Pinpoint the cell where the given text exists, returning its [x, y] midpoint coordinate. 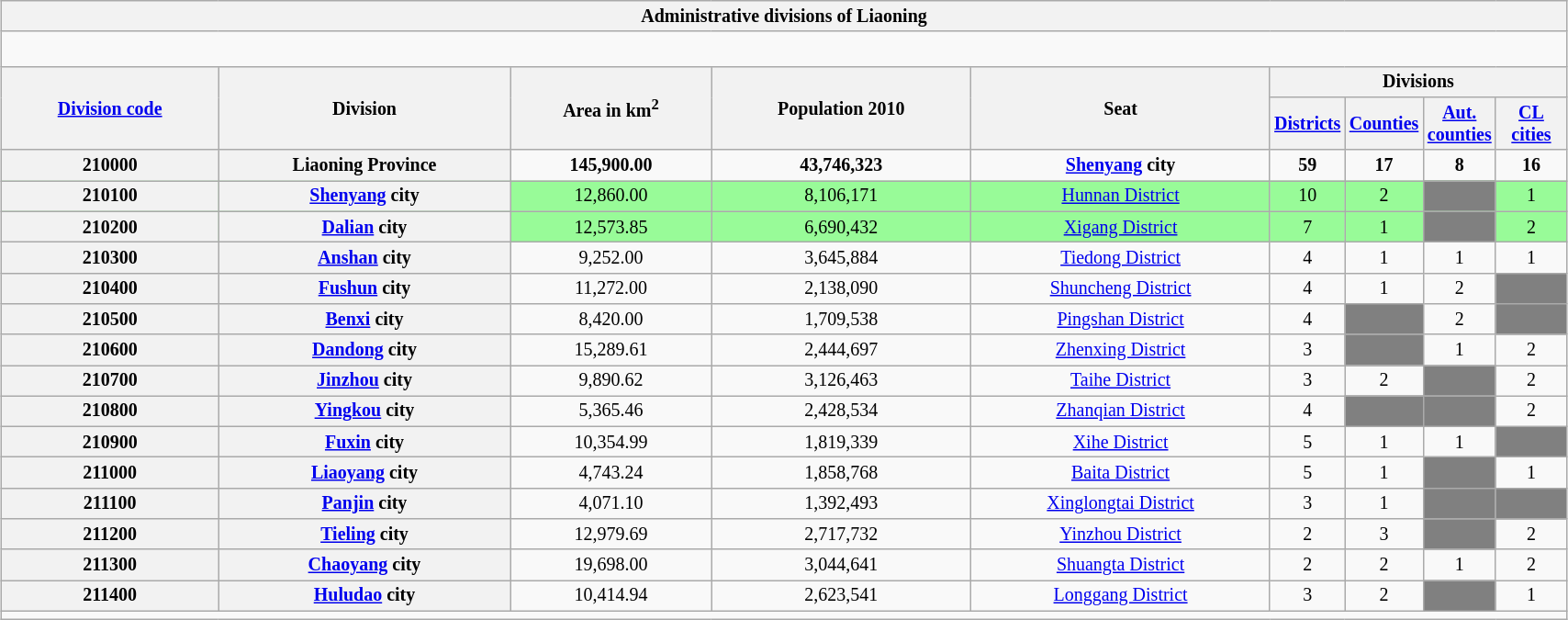
2,444,697 [841, 349]
7 [1307, 226]
19,698.00 [611, 566]
Xigang District [1121, 226]
Huludao city [364, 595]
Chaoyang city [364, 566]
211400 [110, 595]
15,289.61 [611, 349]
Aut. counties [1460, 123]
Yingkou city [364, 411]
CL cities [1531, 123]
9,252.00 [611, 257]
Yinzhou District [1121, 535]
1,858,768 [841, 472]
43,746,323 [841, 165]
Area in km2 [611, 108]
Districts [1307, 123]
211300 [110, 566]
1,819,339 [841, 443]
Counties [1384, 123]
Divisions [1417, 83]
Longgang District [1121, 595]
3,126,463 [841, 380]
211000 [110, 472]
5,365.46 [611, 411]
Seat [1121, 108]
Panjin city [364, 503]
Xinglongtai District [1121, 503]
Population 2010 [841, 108]
Baita District [1121, 472]
2,717,732 [841, 535]
Division [364, 108]
4,743.24 [611, 472]
9,890.62 [611, 380]
12,979.69 [611, 535]
Zhenxing District [1121, 349]
Tiedong District [1121, 257]
211100 [110, 503]
210400 [110, 288]
211200 [110, 535]
2,623,541 [841, 595]
2,428,534 [841, 411]
Benxi city [364, 320]
17 [1384, 165]
11,272.00 [611, 288]
3,645,884 [841, 257]
210800 [110, 411]
Liaoyang city [364, 472]
6,690,432 [841, 226]
Fushun city [364, 288]
1,709,538 [841, 320]
Jinzhou city [364, 380]
Shuangta District [1121, 566]
210500 [110, 320]
145,900.00 [611, 165]
2,138,090 [841, 288]
Taihe District [1121, 380]
Zhanqian District [1121, 411]
210600 [110, 349]
1,392,493 [841, 503]
59 [1307, 165]
210700 [110, 380]
10,354.99 [611, 443]
210300 [110, 257]
Anshan city [364, 257]
Administrative divisions of Liaoning [784, 17]
Division code [110, 108]
8,420.00 [611, 320]
4,071.10 [611, 503]
Fuxin city [364, 443]
10 [1307, 197]
12,860.00 [611, 197]
Dandong city [364, 349]
Liaoning Province [364, 165]
210100 [110, 197]
210900 [110, 443]
210200 [110, 226]
Tieling city [364, 535]
Dalian city [364, 226]
10,414.94 [611, 595]
Shuncheng District [1121, 288]
210000 [110, 165]
Hunnan District [1121, 197]
Xihe District [1121, 443]
8 [1460, 165]
3,044,641 [841, 566]
8,106,171 [841, 197]
12,573.85 [611, 226]
16 [1531, 165]
Pingshan District [1121, 320]
